Determine the (x, y) coordinate at the center of the cell enclosing the given text.  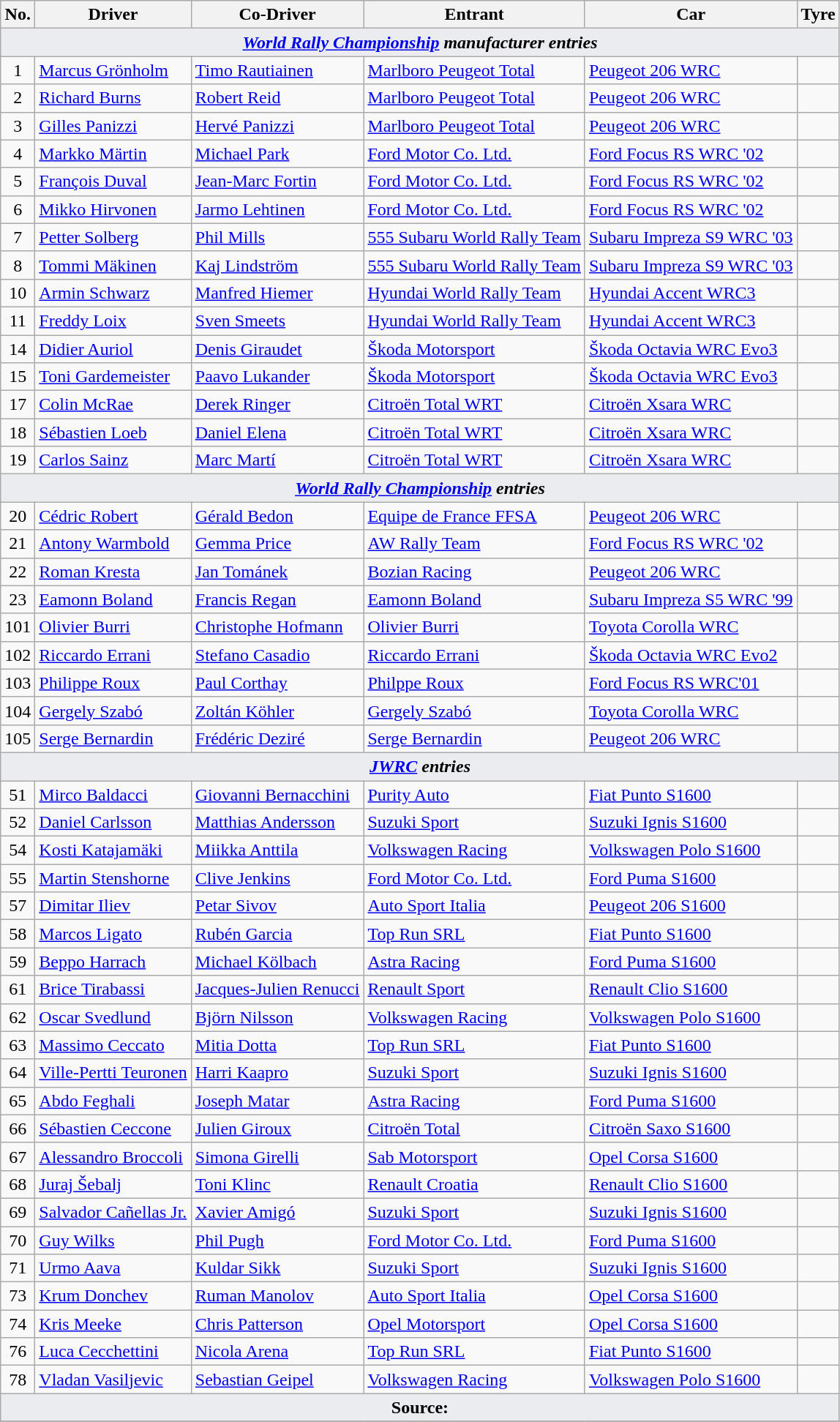
Kuldar Sikk (277, 1268)
78 (18, 1380)
Ruman Manolov (277, 1296)
Source: (420, 1407)
55 (18, 878)
68 (18, 1184)
Petar Sivov (277, 906)
5 (18, 182)
Miikka Anttila (277, 850)
Cédric Robert (113, 516)
Vladan Vasiljevic (113, 1380)
Toni Klinc (277, 1184)
Clive Jenkins (277, 878)
AW Rally Team (474, 544)
Didier Auriol (113, 349)
52 (18, 823)
1 (18, 70)
70 (18, 1240)
69 (18, 1212)
Joseph Matar (277, 1101)
Dimitar Iliev (113, 906)
Sebastian Geipel (277, 1380)
Kosti Katajamäki (113, 850)
21 (18, 544)
Kaj Lindström (277, 265)
Phil Pugh (277, 1240)
Antony Warmbold (113, 544)
8 (18, 265)
Sébastien Loeb (113, 433)
67 (18, 1156)
Ford Focus RS WRC'01 (691, 683)
19 (18, 460)
Jan Tománek (277, 572)
Škoda Octavia WRC Evo2 (691, 655)
14 (18, 349)
20 (18, 516)
Marc Martí (277, 460)
74 (18, 1324)
Abdo Feghali (113, 1101)
101 (18, 627)
Markko Märtin (113, 154)
Gemma Price (277, 544)
Carlos Sainz (113, 460)
6 (18, 209)
Entrant (474, 15)
62 (18, 1017)
Citroën Total (474, 1129)
73 (18, 1296)
Massimo Ceccato (113, 1045)
Mirco Baldacci (113, 794)
Salvador Cañellas Jr. (113, 1212)
Björn Nilsson (277, 1017)
Paul Corthay (277, 683)
JWRC entries (420, 766)
71 (18, 1268)
Phil Mills (277, 237)
65 (18, 1101)
Rubén Garcia (277, 934)
Renault Croatia (474, 1184)
Jarmo Lehtinen (277, 209)
Tommi Mäkinen (113, 265)
15 (18, 377)
Paavo Lukander (277, 377)
Daniel Elena (277, 433)
Denis Giraudet (277, 349)
22 (18, 572)
59 (18, 962)
Petter Solberg (113, 237)
Simona Girelli (277, 1156)
Oscar Svedlund (113, 1017)
Philppe Roux (474, 683)
51 (18, 794)
11 (18, 321)
58 (18, 934)
Jacques-Julien Renucci (277, 989)
Francis Regan (277, 599)
3 (18, 126)
76 (18, 1352)
2 (18, 98)
Timo Rautiainen (277, 70)
Martin Stenshorne (113, 878)
Car (691, 15)
Mitia Dotta (277, 1045)
Matthias Andersson (277, 823)
Juraj Šebalj (113, 1184)
Michael Kölbach (277, 962)
64 (18, 1073)
Xavier Amigó (277, 1212)
Kris Meeke (113, 1324)
Stefano Casadio (277, 655)
François Duval (113, 182)
4 (18, 154)
Jean-Marc Fortin (277, 182)
18 (18, 433)
Daniel Carlsson (113, 823)
Subaru Impreza S5 WRC '99 (691, 599)
Nicola Arena (277, 1352)
17 (18, 405)
Mikko Hirvonen (113, 209)
Hervé Panizzi (277, 126)
Marcos Ligato (113, 934)
Peugeot 206 S1600 (691, 906)
World Rally Championship manufacturer entries (420, 42)
Beppo Harrach (113, 962)
66 (18, 1129)
Marcus Grönholm (113, 70)
Driver (113, 15)
103 (18, 683)
10 (18, 293)
Luca Cecchettini (113, 1352)
Co-Driver (277, 15)
Urmo Aava (113, 1268)
Colin McRae (113, 405)
No. (18, 15)
Alessandro Broccoli (113, 1156)
57 (18, 906)
Robert Reid (277, 98)
7 (18, 237)
Harri Kaapro (277, 1073)
Julien Giroux (277, 1129)
Tyre (818, 15)
Renault Sport (474, 989)
Gilles Panizzi (113, 126)
Chris Patterson (277, 1324)
World Rally Championship entries (420, 488)
Giovanni Bernacchini (277, 794)
Toni Gardemeister (113, 377)
105 (18, 738)
Brice Tirabassi (113, 989)
Sab Motorsport (474, 1156)
Freddy Loix (113, 321)
104 (18, 711)
61 (18, 989)
Gérald Bedon (277, 516)
63 (18, 1045)
Richard Burns (113, 98)
Roman Kresta (113, 572)
Purity Auto (474, 794)
Philippe Roux (113, 683)
Opel Motorsport (474, 1324)
Christophe Hofmann (277, 627)
Sébastien Ceccone (113, 1129)
102 (18, 655)
Equipe de France FFSA (474, 516)
Ville-Pertti Teuronen (113, 1073)
54 (18, 850)
Manfred Hiemer (277, 293)
Frédéric Deziré (277, 738)
Michael Park (277, 154)
Citroën Saxo S1600 (691, 1129)
Armin Schwarz (113, 293)
Bozian Racing (474, 572)
23 (18, 599)
Krum Donchev (113, 1296)
Zoltán Köhler (277, 711)
Derek Ringer (277, 405)
Guy Wilks (113, 1240)
Sven Smeets (277, 321)
